Determine the [x, y] coordinate at the center of the cell enclosing the given text.  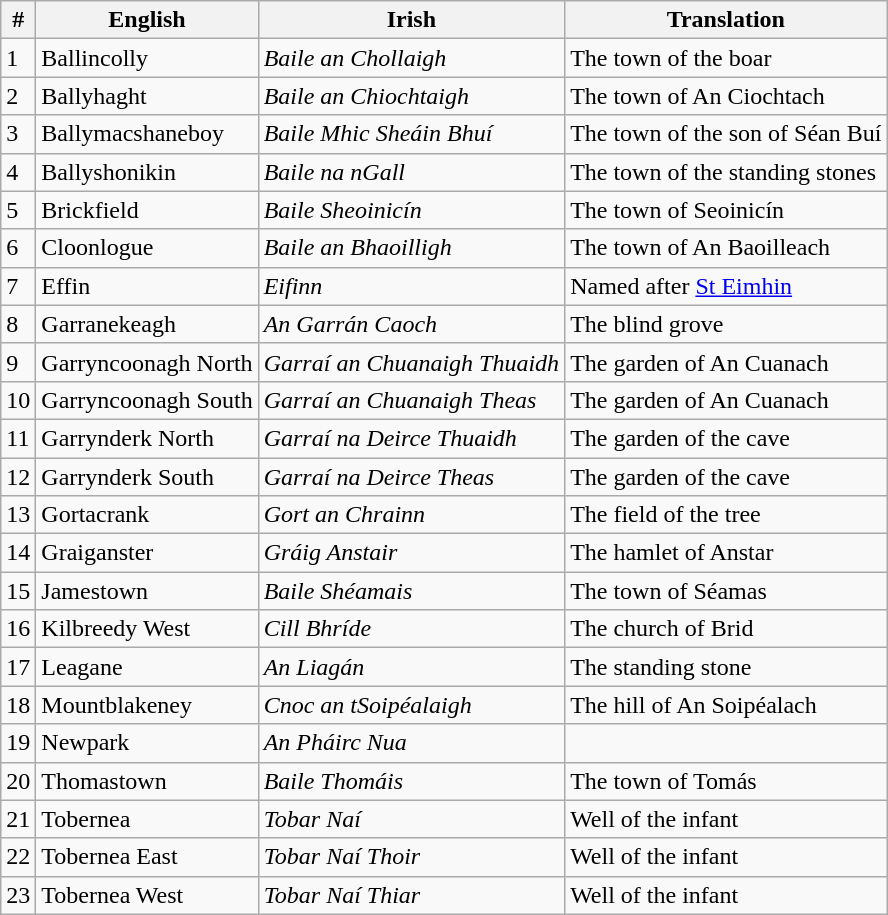
Leagane [147, 667]
10 [18, 400]
Tobar Naí Thoir [411, 857]
The hamlet of Anstar [726, 553]
15 [18, 591]
14 [18, 553]
Effin [147, 286]
Garryncoonagh South [147, 400]
Cill Bhríde [411, 629]
21 [18, 819]
Newpark [147, 743]
The town of An Ciochtach [726, 96]
The field of the tree [726, 515]
Garryncoonagh North [147, 362]
The blind grove [726, 324]
Garrynderk North [147, 438]
Garraí na Deirce Thuaidh [411, 438]
Baile Sheoinicín [411, 210]
1 [18, 58]
Gortacrank [147, 515]
Irish [411, 20]
Ballincolly [147, 58]
16 [18, 629]
Baile Shéamais [411, 591]
9 [18, 362]
Ballyshonikin [147, 172]
Gráig Anstair [411, 553]
The town of An Baoilleach [726, 248]
The hill of An Soipéalach [726, 705]
An Pháirc Nua [411, 743]
11 [18, 438]
Baile an Chollaigh [411, 58]
Named after St Eimhin [726, 286]
2 [18, 96]
23 [18, 895]
Baile na nGall [411, 172]
The town of Séamas [726, 591]
18 [18, 705]
Garraí an Chuanaigh Thuaidh [411, 362]
Mountblakeney [147, 705]
Translation [726, 20]
Garrynderk South [147, 477]
Tobernea [147, 819]
# [18, 20]
English [147, 20]
The church of Brid [726, 629]
Tobar Naí [411, 819]
7 [18, 286]
Graiganster [147, 553]
Cloonlogue [147, 248]
Baile an Chiochtaigh [411, 96]
The town of Seoinicín [726, 210]
Thomastown [147, 781]
The town of the boar [726, 58]
Jamestown [147, 591]
An Garrán Caoch [411, 324]
The standing stone [726, 667]
Tobernea West [147, 895]
19 [18, 743]
Kilbreedy West [147, 629]
Baile Thomáis [411, 781]
The town of Tomás [726, 781]
Baile Mhic Sheáin Bhuí [411, 134]
4 [18, 172]
22 [18, 857]
Ballyhaght [147, 96]
Garraí na Deirce Theas [411, 477]
3 [18, 134]
The town of the son of Séan Buí [726, 134]
13 [18, 515]
20 [18, 781]
8 [18, 324]
The town of the standing stones [726, 172]
Tobernea East [147, 857]
Tobar Naí Thiar [411, 895]
Baile an Bhaoilligh [411, 248]
17 [18, 667]
12 [18, 477]
Cnoc an tSoipéalaigh [411, 705]
Garraí an Chuanaigh Theas [411, 400]
5 [18, 210]
Ballymacshaneboy [147, 134]
Gort an Chrainn [411, 515]
6 [18, 248]
An Liagán [411, 667]
Eifinn [411, 286]
Brickfield [147, 210]
Garranekeagh [147, 324]
